Extract the (X, Y) coordinate from the center of the cell holding the provided text.  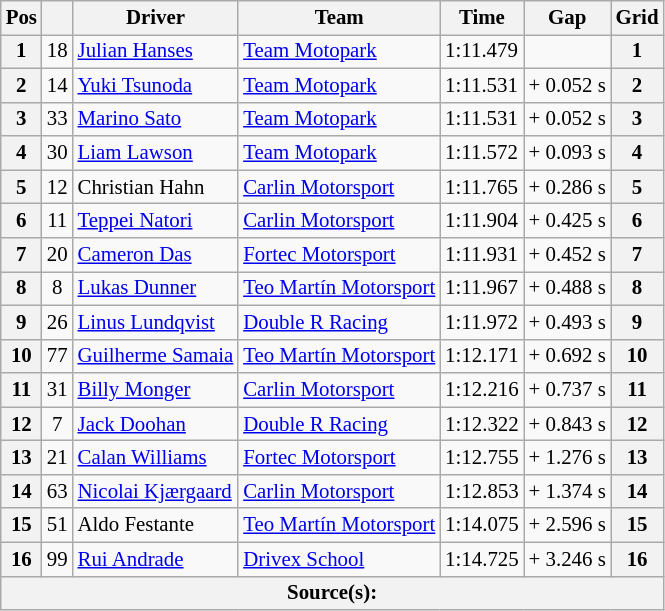
1:11.479 (482, 51)
30 (58, 153)
+ 0.425 s (568, 221)
Driver (156, 18)
Linus Lundqvist (156, 322)
1:12.755 (482, 458)
Christian Hahn (156, 187)
Liam Lawson (156, 153)
+ 0.493 s (568, 322)
1:12.171 (482, 356)
Lukas Dunner (156, 288)
+ 0.093 s (568, 153)
Aldo Festante (156, 525)
Marino Sato (156, 119)
Jack Doohan (156, 424)
+ 1.276 s (568, 458)
21 (58, 458)
51 (58, 525)
33 (58, 119)
26 (58, 322)
Grid (638, 18)
20 (58, 255)
1:12.216 (482, 390)
+ 0.286 s (568, 187)
Pos (22, 18)
1:11.972 (482, 322)
Calan Williams (156, 458)
77 (58, 356)
+ 0.692 s (568, 356)
+ 0.843 s (568, 424)
Drivex School (339, 559)
Gap (568, 18)
+ 0.488 s (568, 288)
1:11.931 (482, 255)
1:11.765 (482, 187)
1:12.853 (482, 491)
+ 3.246 s (568, 559)
Teppei Natori (156, 221)
+ 0.737 s (568, 390)
99 (58, 559)
63 (58, 491)
Guilherme Samaia (156, 356)
+ 2.596 s (568, 525)
Source(s): (332, 593)
Rui Andrade (156, 559)
1:12.322 (482, 424)
Time (482, 18)
1:11.572 (482, 153)
+ 1.374 s (568, 491)
31 (58, 390)
Cameron Das (156, 255)
18 (58, 51)
Billy Monger (156, 390)
+ 0.452 s (568, 255)
1:14.075 (482, 525)
Yuki Tsunoda (156, 85)
Julian Hanses (156, 51)
1:11.967 (482, 288)
Team (339, 18)
Nicolai Kjærgaard (156, 491)
1:11.904 (482, 221)
1:14.725 (482, 559)
